Search for the cell housing the specified text and yield its [X, Y] center coordinate. 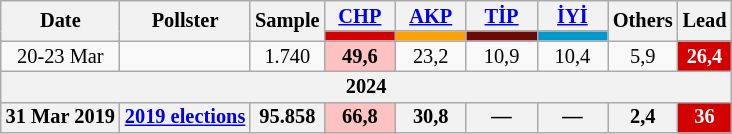
66,8 [360, 118]
10,4 [572, 56]
2019 elections [185, 118]
10,9 [502, 56]
1.740 [287, 56]
36 [705, 118]
Lead [705, 20]
Others [643, 20]
2,4 [643, 118]
AKP [430, 16]
26,4 [705, 56]
CHP [360, 16]
49,6 [360, 56]
2024 [366, 86]
95.858 [287, 118]
23,2 [430, 56]
Pollster [185, 20]
Date [60, 20]
30,8 [430, 118]
İYİ [572, 16]
Sample [287, 20]
5,9 [643, 56]
20-23 Mar [60, 56]
31 Mar 2019 [60, 118]
TİP [502, 16]
